Pinpoint the cell where the given text exists, returning its (x, y) midpoint coordinate. 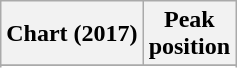
Chart (2017) (72, 34)
Peak position (189, 34)
